Detect which cell encompasses the target text, then output its (x, y) center coordinate. 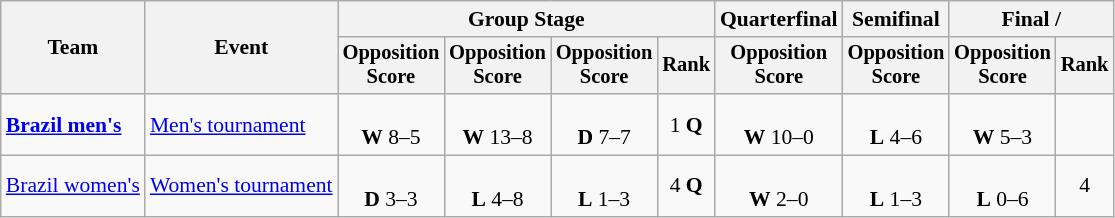
W 2–0 (779, 186)
1 Q (686, 124)
L 0–6 (1002, 186)
W 8–5 (392, 124)
Brazil men's (73, 124)
Women's tournament (242, 186)
D 7–7 (604, 124)
Group Stage (526, 19)
W 5–3 (1002, 124)
L 4–6 (896, 124)
W 13–8 (498, 124)
Brazil women's (73, 186)
Semifinal (896, 19)
Final / (1031, 19)
D 3–3 (392, 186)
W 10–0 (779, 124)
4 (1085, 186)
Team (73, 48)
L 4–8 (498, 186)
4 Q (686, 186)
Event (242, 48)
Quarterfinal (779, 19)
Men's tournament (242, 124)
